Output the [x, y] coordinate of the center of the cell containing the given text.  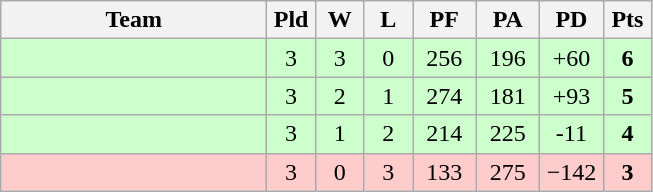
PA [508, 20]
4 [628, 134]
+93 [572, 96]
275 [508, 172]
+60 [572, 58]
-11 [572, 134]
PF [444, 20]
−142 [572, 172]
Pts [628, 20]
6 [628, 58]
W [340, 20]
133 [444, 172]
256 [444, 58]
Pld [292, 20]
Team [134, 20]
PD [572, 20]
214 [444, 134]
196 [508, 58]
5 [628, 96]
181 [508, 96]
L [388, 20]
274 [444, 96]
225 [508, 134]
